Identify which cell holds the provided text, then report its [x, y] central coordinate. 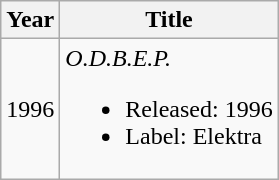
1996 [30, 109]
O.D.B.E.P.Released: 1996Label: Elektra [169, 109]
Title [169, 20]
Year [30, 20]
